Provide the [x, y] coordinate of the cell's center where the given text is located.  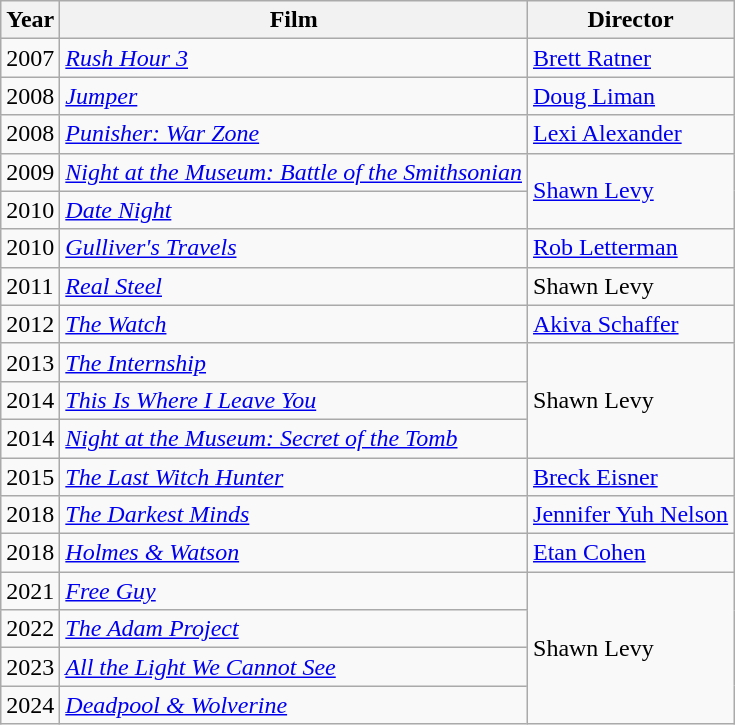
2022 [30, 629]
The Watch [294, 324]
Punisher: War Zone [294, 134]
Lexi Alexander [631, 134]
The Last Witch Hunter [294, 477]
2013 [30, 362]
Brett Ratner [631, 58]
Gulliver's Travels [294, 248]
The Internship [294, 362]
Jennifer Yuh Nelson [631, 515]
The Darkest Minds [294, 515]
Jumper [294, 96]
Director [631, 20]
2011 [30, 286]
2009 [30, 172]
2007 [30, 58]
Real Steel [294, 286]
All the Light We Cannot See [294, 667]
Akiva Schaffer [631, 324]
Breck Eisner [631, 477]
2015 [30, 477]
Holmes & Watson [294, 553]
2024 [30, 705]
Night at the Museum: Battle of the Smithsonian [294, 172]
Film [294, 20]
Deadpool & Wolverine [294, 705]
Night at the Museum: Secret of the Tomb [294, 438]
2021 [30, 591]
Etan Cohen [631, 553]
The Adam Project [294, 629]
Year [30, 20]
Rob Letterman [631, 248]
This Is Where I Leave You [294, 400]
2012 [30, 324]
2023 [30, 667]
Date Night [294, 210]
Doug Liman [631, 96]
Free Guy [294, 591]
Rush Hour 3 [294, 58]
